For the text-containing cell, return its midpoint in (x, y) coordinate format. 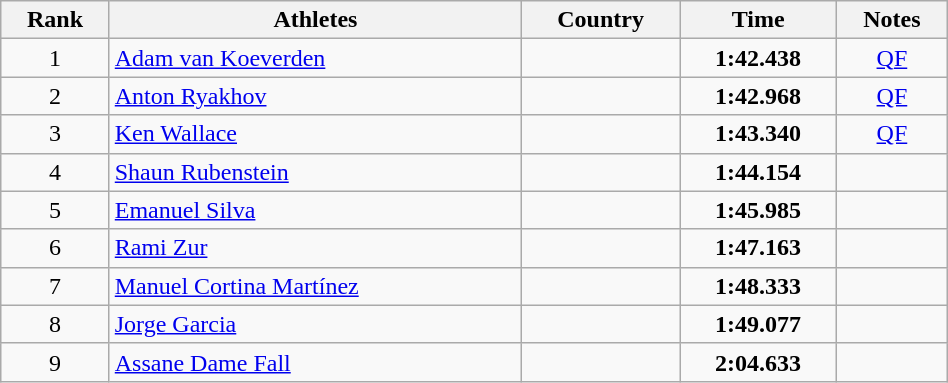
1:42.968 (758, 96)
1:42.438 (758, 58)
1:44.154 (758, 172)
Emanuel Silva (315, 210)
Rami Zur (315, 248)
Ken Wallace (315, 134)
Anton Ryakhov (315, 96)
5 (55, 210)
1:49.077 (758, 324)
1 (55, 58)
Athletes (315, 20)
Time (758, 20)
Notes (892, 20)
8 (55, 324)
1:45.985 (758, 210)
7 (55, 286)
2:04.633 (758, 362)
Assane Dame Fall (315, 362)
Country (601, 20)
1:48.333 (758, 286)
Jorge Garcia (315, 324)
3 (55, 134)
Rank (55, 20)
6 (55, 248)
Manuel Cortina Martínez (315, 286)
Adam van Koeverden (315, 58)
1:47.163 (758, 248)
2 (55, 96)
1:43.340 (758, 134)
Shaun Rubenstein (315, 172)
9 (55, 362)
4 (55, 172)
